For the text-containing cell, return its midpoint in (x, y) coordinate format. 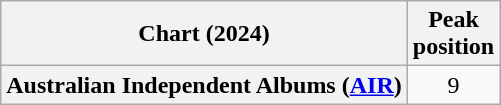
Chart (2024) (204, 34)
Australian Independent Albums (AIR) (204, 85)
9 (453, 85)
Peakposition (453, 34)
